Extract the [x, y] coordinate from the center of the cell holding the provided text.  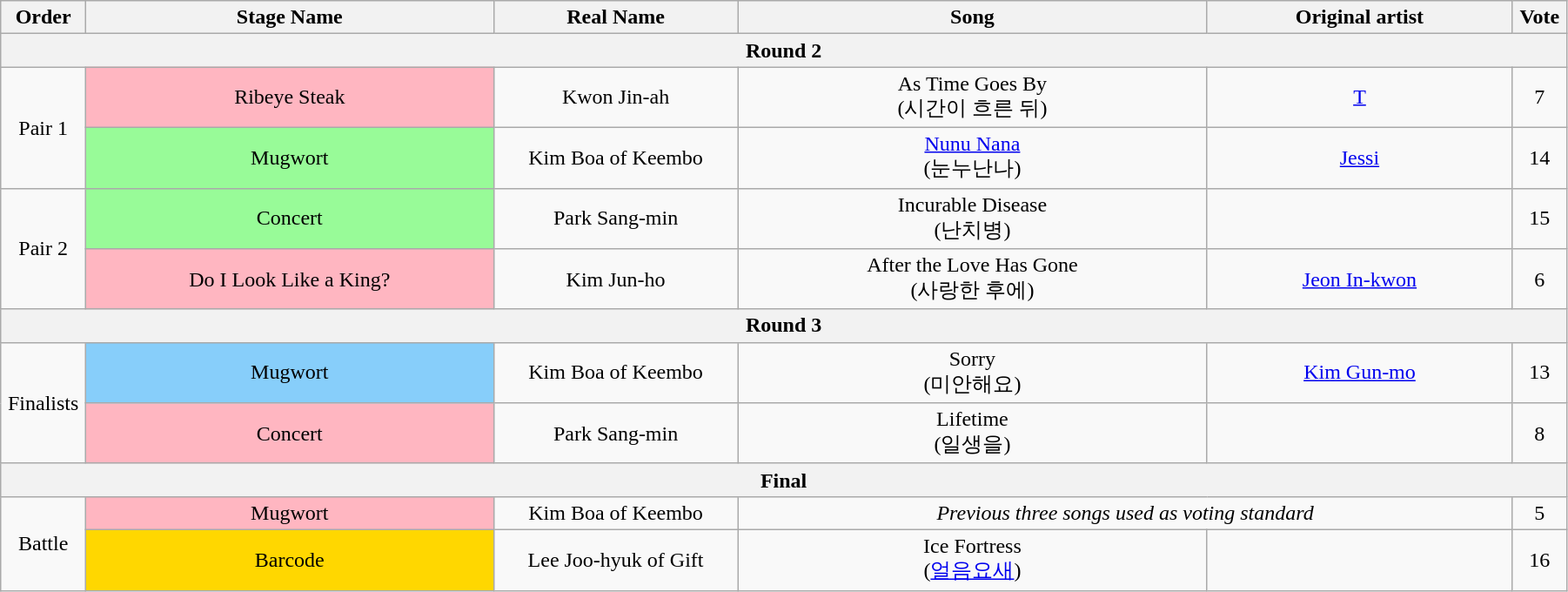
Finalists [44, 402]
15 [1539, 219]
5 [1539, 513]
Order [44, 17]
Nunu Nana(눈누난나) [973, 158]
After the Love Has Gone(사랑한 후에) [973, 279]
Sorry(미안해요) [973, 373]
Vote [1539, 17]
8 [1539, 434]
Stage Name [290, 17]
Round 2 [784, 50]
Jessi [1359, 158]
Do I Look Like a King? [290, 279]
Kim Jun-ho [616, 279]
As Time Goes By(시간이 흐른 뒤) [973, 98]
Jeon In-kwon [1359, 279]
Incurable Disease(난치병) [973, 219]
7 [1539, 98]
Ice Fortress(얼음요새) [973, 560]
Barcode [290, 560]
Original artist [1359, 17]
Previous three songs used as voting standard [1125, 513]
Lee Joo-hyuk of Gift [616, 560]
6 [1539, 279]
Ribeye Steak [290, 98]
16 [1539, 560]
13 [1539, 373]
Round 3 [784, 326]
Lifetime(일생을) [973, 434]
Song [973, 17]
Pair 2 [44, 249]
Kim Gun-mo [1359, 373]
T [1359, 98]
Final [784, 480]
Battle [44, 543]
Kwon Jin-ah [616, 98]
14 [1539, 158]
Pair 1 [44, 127]
Real Name [616, 17]
